Detect which cell encompasses the target text, then output its [x, y] center coordinate. 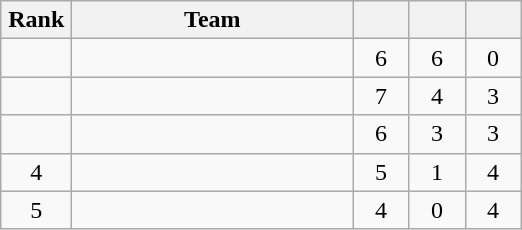
7 [381, 96]
Rank [36, 20]
1 [437, 172]
Team [212, 20]
